Return the [x, y] coordinate for the center point of the cell that contains the specified text.  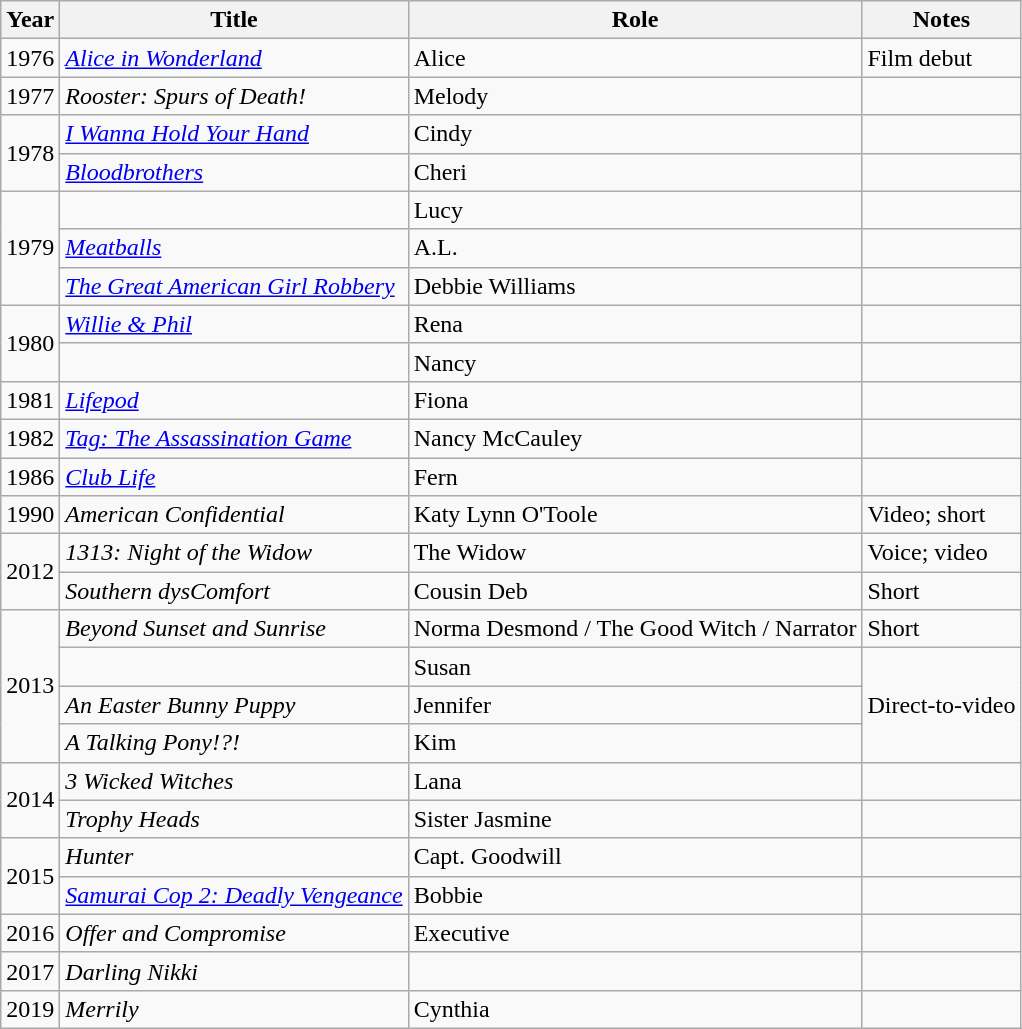
3 Wicked Witches [234, 781]
Video; short [942, 515]
Alice in Wonderland [234, 58]
1977 [30, 96]
Nancy McCauley [635, 438]
Jennifer [635, 705]
Cynthia [635, 1009]
Southern dysComfort [234, 591]
2016 [30, 933]
Lifepod [234, 400]
A.L. [635, 248]
Offer and Compromise [234, 933]
Year [30, 20]
2012 [30, 572]
1313: Night of the Widow [234, 553]
Cheri [635, 172]
2015 [30, 876]
Voice; video [942, 553]
Darling Nikki [234, 971]
Melody [635, 96]
Capt. Goodwill [635, 857]
1982 [30, 438]
Hunter [234, 857]
Susan [635, 667]
Beyond Sunset and Sunrise [234, 629]
Cousin Deb [635, 591]
1981 [30, 400]
1980 [30, 343]
Meatballs [234, 248]
2017 [30, 971]
Merrily [234, 1009]
Sister Jasmine [635, 819]
2013 [30, 686]
A Talking Pony!?! [234, 743]
1978 [30, 153]
Notes [942, 20]
Rena [635, 324]
Trophy Heads [234, 819]
Role [635, 20]
The Great American Girl Robbery [234, 286]
Katy Lynn O'Toole [635, 515]
Kim [635, 743]
Alice [635, 58]
Debbie Williams [635, 286]
I Wanna Hold Your Hand [234, 134]
1986 [30, 477]
Lucy [635, 210]
The Widow [635, 553]
Tag: The Assassination Game [234, 438]
Direct-to-video [942, 705]
Cindy [635, 134]
Bloodbrothers [234, 172]
Lana [635, 781]
1990 [30, 515]
Club Life [234, 477]
Fern [635, 477]
Nancy [635, 362]
Fiona [635, 400]
2019 [30, 1009]
Film debut [942, 58]
Norma Desmond / The Good Witch / Narrator [635, 629]
Samurai Cop 2: Deadly Vengeance [234, 895]
Executive [635, 933]
Rooster: Spurs of Death! [234, 96]
American Confidential [234, 515]
Willie & Phil [234, 324]
1976 [30, 58]
An Easter Bunny Puppy [234, 705]
Bobbie [635, 895]
1979 [30, 248]
Title [234, 20]
2014 [30, 800]
